Identify which cell holds the provided text, then report its [X, Y] central coordinate. 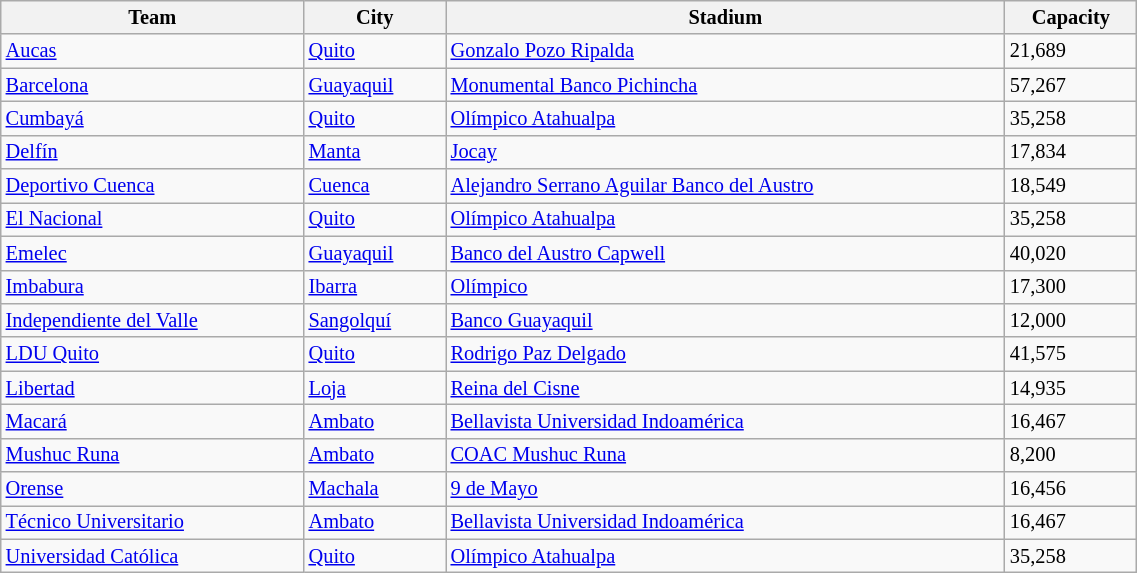
Manta [375, 152]
Jocay [726, 152]
Sangolquí [375, 320]
14,935 [1071, 388]
21,689 [1071, 51]
Imbabura [152, 287]
Monumental Banco Pichincha [726, 85]
Emelec [152, 253]
Independiente del Valle [152, 320]
Ibarra [375, 287]
Rodrigo Paz Delgado [726, 354]
40,020 [1071, 253]
Loja [375, 388]
Olímpico [726, 287]
Libertad [152, 388]
Cuenca [375, 186]
Banco del Austro Capwell [726, 253]
Universidad Católica [152, 556]
Orense [152, 489]
COAC Mushuc Runa [726, 455]
Delfín [152, 152]
Gonzalo Pozo Ripalda [726, 51]
Banco Guayaquil [726, 320]
17,834 [1071, 152]
El Nacional [152, 219]
8,200 [1071, 455]
9 de Mayo [726, 489]
Capacity [1071, 17]
41,575 [1071, 354]
Mushuc Runa [152, 455]
City [375, 17]
Stadium [726, 17]
16,456 [1071, 489]
Barcelona [152, 85]
Aucas [152, 51]
17,300 [1071, 287]
Macará [152, 421]
Reina del Cisne [726, 388]
Alejandro Serrano Aguilar Banco del Austro [726, 186]
Machala [375, 489]
Cumbayá [152, 118]
57,267 [1071, 85]
18,549 [1071, 186]
LDU Quito [152, 354]
Team [152, 17]
Deportivo Cuenca [152, 186]
Técnico Universitario [152, 522]
12,000 [1071, 320]
